Pinpoint the cell where the given text exists, returning its [X, Y] midpoint coordinate. 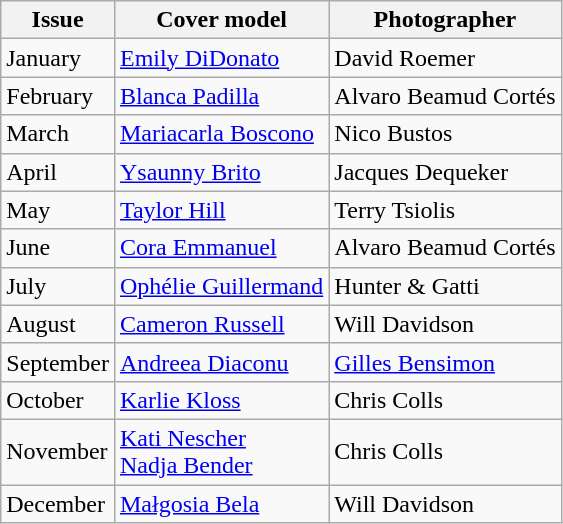
Emily DiDonato [221, 58]
April [58, 172]
Photographer [445, 20]
Mariacarla Boscono [221, 134]
Issue [58, 20]
July [58, 286]
August [58, 324]
Karlie Kloss [221, 400]
Nico Bustos [445, 134]
Andreea Diaconu [221, 362]
Jacques Dequeker [445, 172]
Cora Emmanuel [221, 248]
March [58, 134]
May [58, 210]
Taylor Hill [221, 210]
Gilles Bensimon [445, 362]
December [58, 503]
Ophélie Guillermand [221, 286]
October [58, 400]
Cover model [221, 20]
Terry Tsiolis [445, 210]
November [58, 452]
January [58, 58]
Małgosia Bela [221, 503]
Hunter & Gatti [445, 286]
September [58, 362]
Cameron Russell [221, 324]
David Roemer [445, 58]
Ysaunny Brito [221, 172]
Kati NescherNadja Bender [221, 452]
February [58, 96]
Blanca Padilla [221, 96]
June [58, 248]
